Return (X, Y) of the center of cell containing provided text 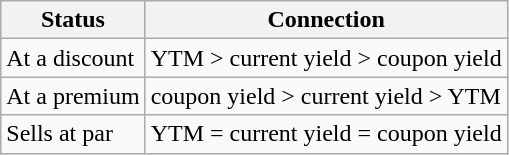
YTM > current yield > coupon yield (326, 58)
At a discount (73, 58)
Connection (326, 20)
Status (73, 20)
coupon yield > current yield > YTM (326, 96)
YTM = current yield = coupon yield (326, 134)
At a premium (73, 96)
Sells at par (73, 134)
